From the cell containing the given text, extract its center point as (X, Y) coordinate. 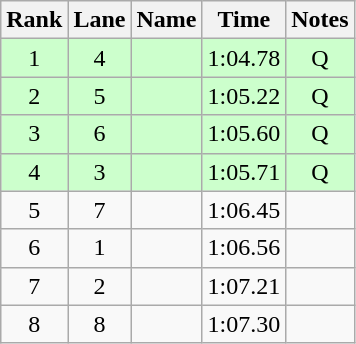
Lane (100, 20)
1:05.71 (244, 172)
1:06.56 (244, 248)
1:06.45 (244, 210)
1:07.21 (244, 286)
1:07.30 (244, 324)
Notes (320, 20)
Rank (34, 20)
1:04.78 (244, 58)
Time (244, 20)
1:05.22 (244, 96)
Name (166, 20)
1:05.60 (244, 134)
